Return the (X, Y) coordinate for the center point of the cell that contains the specified text.  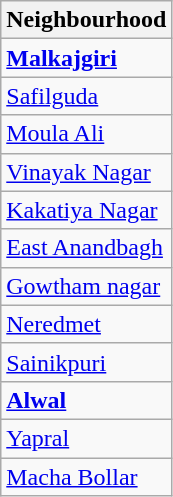
Neredmet (86, 324)
Moula Ali (86, 134)
Gowtham nagar (86, 286)
Safilguda (86, 96)
Yapral (86, 438)
Kakatiya Nagar (86, 210)
Neighbourhood (86, 20)
Macha Bollar (86, 477)
Sainikpuri (86, 362)
Malkajgiri (86, 58)
Alwal (86, 400)
Vinayak Nagar (86, 172)
East Anandbagh (86, 248)
